Capture the cell that displays the provided text and extract its (x, y) central coordinate. 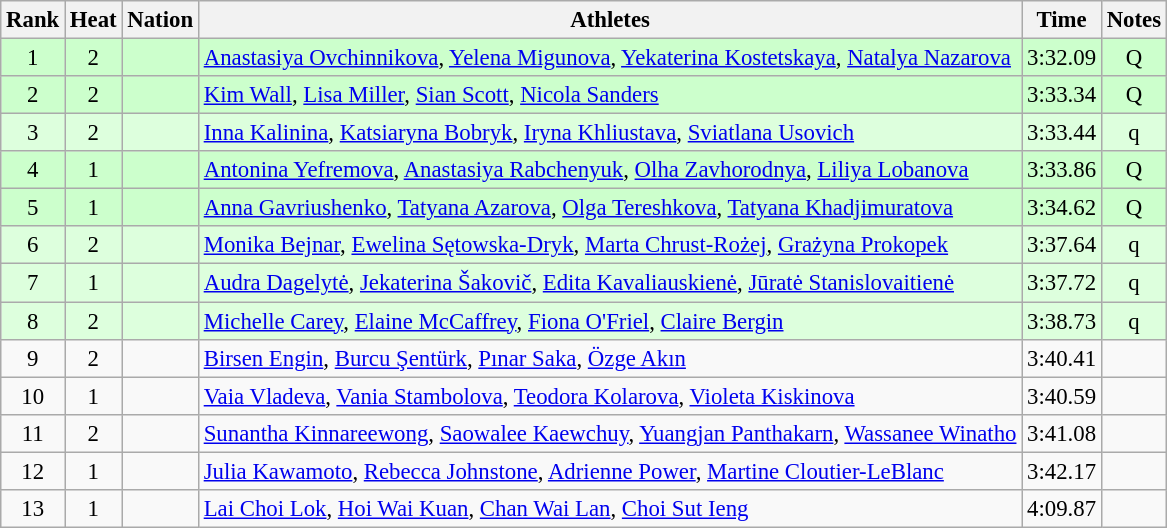
4:09.87 (1062, 509)
3:37.64 (1062, 245)
3:33.86 (1062, 170)
Anastasiya Ovchinnikova, Yelena Migunova, Yekaterina Kostetskaya, Natalya Nazarova (610, 58)
Notes (1134, 20)
10 (33, 396)
Lai Choi Lok, Hoi Wai Kuan, Chan Wai Lan, Choi Sut Ieng (610, 509)
13 (33, 509)
Kim Wall, Lisa Miller, Sian Scott, Nicola Sanders (610, 95)
3 (33, 133)
Monika Bejnar, Ewelina Sętowska-Dryk, Marta Chrust-Rożej, Grażyna Prokopek (610, 245)
Antonina Yefremova, Anastasiya Rabchenyuk, Olha Zavhorodnya, Liliya Lobanova (610, 170)
3:34.62 (1062, 208)
Julia Kawamoto, Rebecca Johnstone, Adrienne Power, Martine Cloutier-LeBlanc (610, 471)
Nation (160, 20)
12 (33, 471)
3:40.41 (1062, 358)
3:42.17 (1062, 471)
6 (33, 245)
3:37.72 (1062, 283)
7 (33, 283)
Inna Kalinina, Katsiaryna Bobryk, Iryna Khliustava, Sviatlana Usovich (610, 133)
3:40.59 (1062, 396)
3:41.08 (1062, 433)
Michelle Carey, Elaine McCaffrey, Fiona O'Friel, Claire Bergin (610, 321)
3:38.73 (1062, 321)
3:33.44 (1062, 133)
Heat (94, 20)
3:33.34 (1062, 95)
Athletes (610, 20)
3:32.09 (1062, 58)
8 (33, 321)
Anna Gavriushenko, Tatyana Azarova, Olga Tereshkova, Tatyana Khadjimuratova (610, 208)
Audra Dagelytė, Jekaterina Šakovič, Edita Kavaliauskienė, Jūratė Stanislovaitienė (610, 283)
Time (1062, 20)
9 (33, 358)
5 (33, 208)
Vaia Vladeva, Vania Stambolova, Teodora Kolarova, Violeta Kiskinova (610, 396)
Rank (33, 20)
Sunantha Kinnareewong, Saowalee Kaewchuy, Yuangjan Panthakarn, Wassanee Winatho (610, 433)
11 (33, 433)
4 (33, 170)
Birsen Engin, Burcu Şentürk, Pınar Saka, Özge Akın (610, 358)
